Identify which cell holds the provided text, then report its (X, Y) central coordinate. 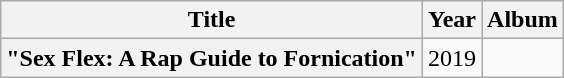
Year (452, 20)
"Sex Flex: A Rap Guide to Fornication" (212, 58)
Album (523, 20)
Title (212, 20)
2019 (452, 58)
